From the cell containing the given text, extract its center point as [X, Y] coordinate. 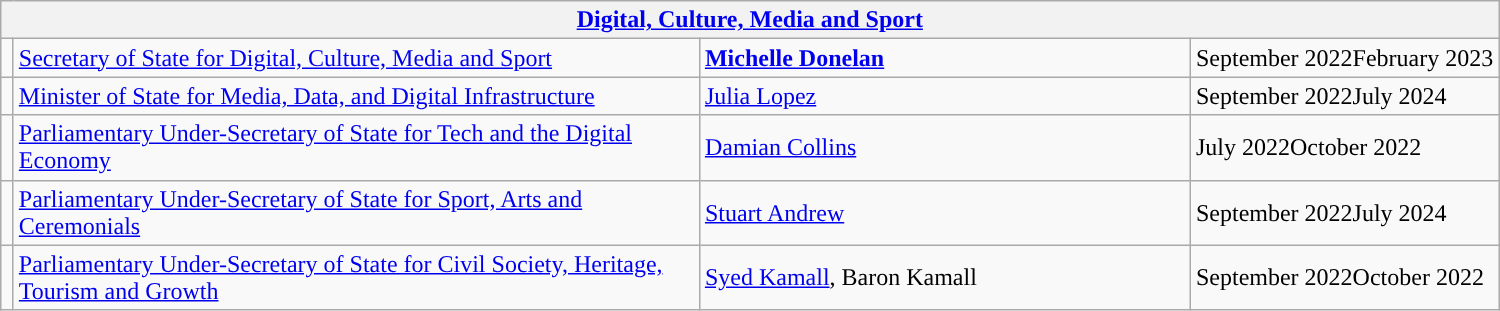
Digital, Culture, Media and Sport [750, 20]
July 2022October 2022 [1344, 148]
Julia Lopez [944, 96]
September 2022October 2022 [1344, 278]
September 2022February 2023 [1344, 58]
Michelle Donelan [944, 58]
Minister of State for Media, Data, and Digital Infrastructure [356, 96]
Secretary of State for Digital, Culture, Media and Sport [356, 58]
Parliamentary Under-Secretary of State for Civil Society, Heritage, Tourism and Growth [356, 278]
Parliamentary Under-Secretary of State for Sport, Arts and Ceremonials [356, 212]
Stuart Andrew [944, 212]
Syed Kamall, Baron Kamall [944, 278]
Damian Collins [944, 148]
Parliamentary Under-Secretary of State for Tech and the Digital Economy [356, 148]
